Find where the given text appears and provide that cell's center as [X, Y] coordinate. 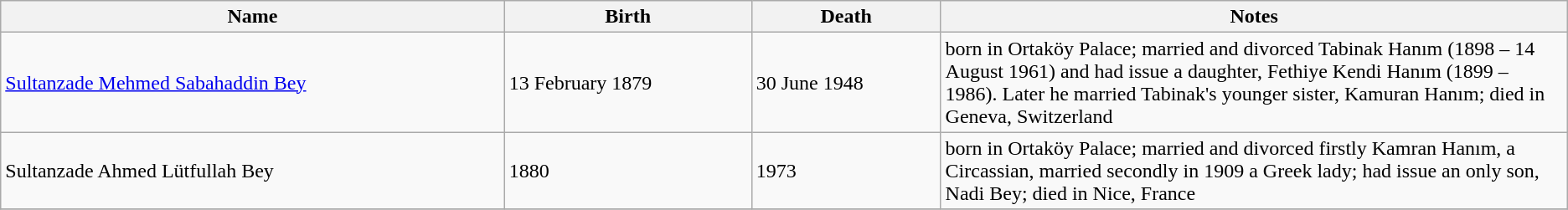
Notes [1254, 17]
Sultanzade Mehmed Sabahaddin Bey [253, 82]
30 June 1948 [846, 82]
Name [253, 17]
Sultanzade Ahmed Lütfullah Bey [253, 171]
1880 [628, 171]
1973 [846, 171]
13 February 1879 [628, 82]
Death [846, 17]
Birth [628, 17]
